Extract the (X, Y) coordinate from the center of the cell holding the provided text.  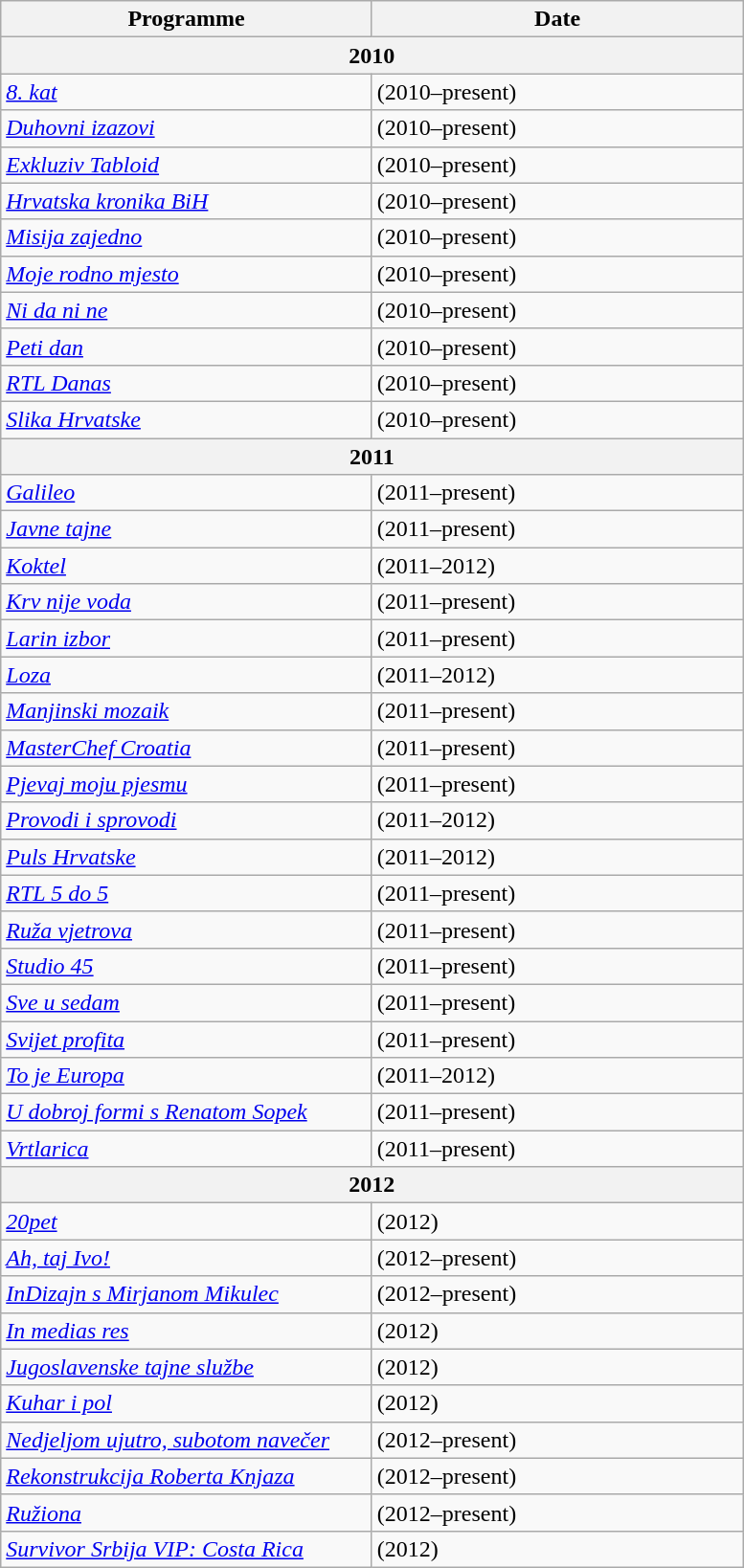
20pet (187, 1221)
Larin izbor (187, 638)
To je Europa (187, 1076)
U dobroj formi s Renatom Sopek (187, 1112)
Hrvatska kronika BiH (187, 201)
Provodi i sprovodi (187, 820)
Manjinski mozaik (187, 711)
Sve u sedam (187, 1002)
RTL 5 do 5 (187, 893)
Date (557, 19)
Loza (187, 675)
2012 (372, 1185)
Nedjeljom ujutro, subotom navečer (187, 1440)
Moje rodno mjesto (187, 274)
Jugoslavenske tajne službe (187, 1367)
Peti dan (187, 347)
In medias res (187, 1331)
Galileo (187, 493)
Survivor Srbija VIP: Costa Rica (187, 1549)
Puls Hrvatske (187, 857)
Pjevaj moju pjesmu (187, 784)
Ruža vjetrova (187, 930)
Slika Hrvatske (187, 419)
2010 (372, 56)
Ah, taj Ivo! (187, 1258)
Krv nije voda (187, 602)
RTL Danas (187, 383)
Kuhar i pol (187, 1403)
InDizajn s Mirjanom Mikulec (187, 1294)
Javne tajne (187, 529)
Koktel (187, 566)
2011 (372, 457)
Ružiona (187, 1512)
Svijet profita (187, 1039)
Ni da ni ne (187, 310)
Vrtlarica (187, 1149)
Exkluziv Tabloid (187, 165)
Studio 45 (187, 966)
Rekonstrukcija Roberta Knjaza (187, 1476)
8. kat (187, 92)
Duhovni izazovi (187, 128)
MasterChef Croatia (187, 748)
Misija zajedno (187, 237)
Programme (187, 19)
